Scan for the cell matching the given text and deliver its (X, Y) coordinate at center. 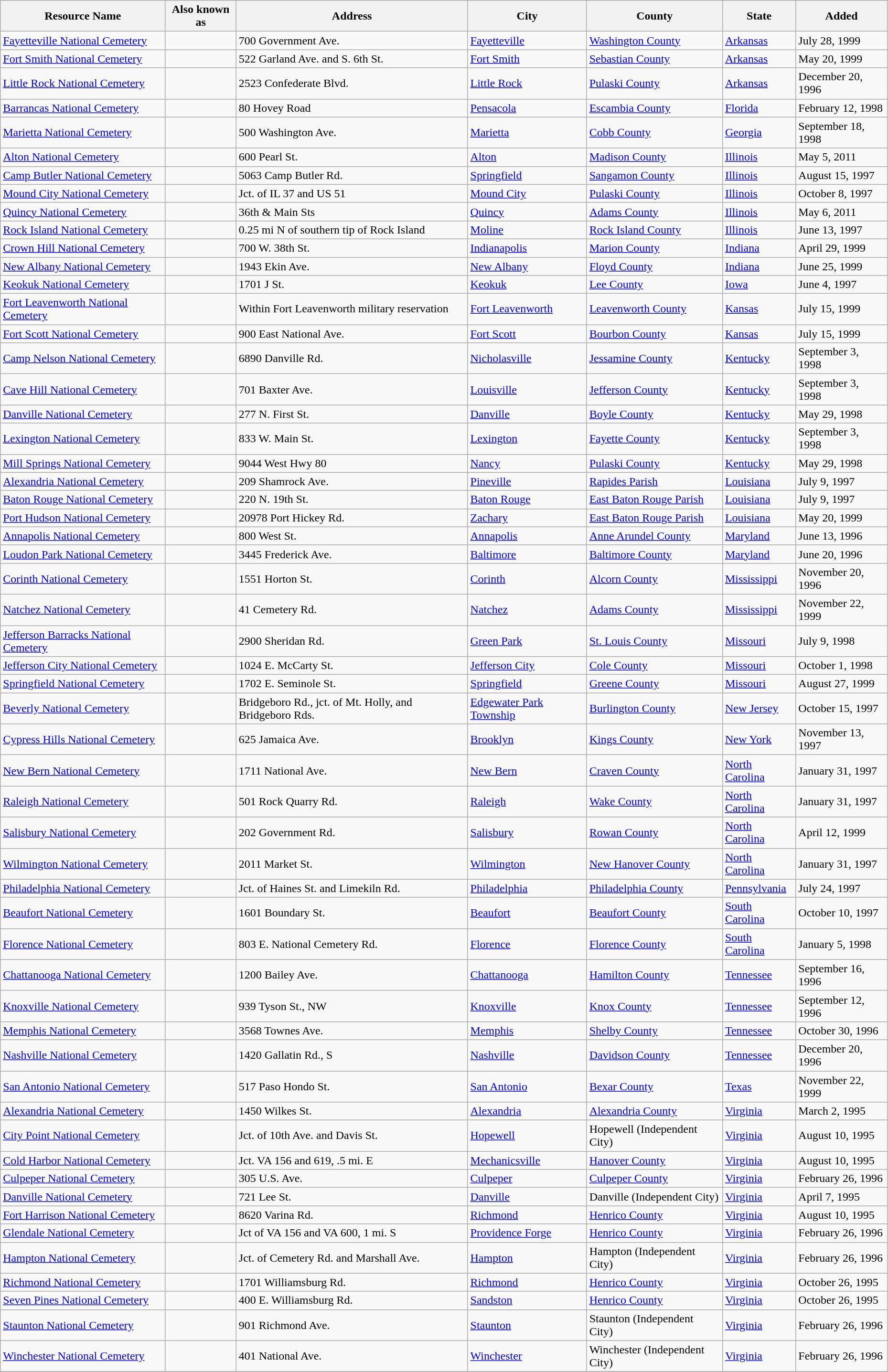
June 20, 1996 (842, 554)
Alton (527, 157)
Bridgeboro Rd., jct. of Mt. Holly, and Bridgeboro Rds. (352, 709)
209 Shamrock Ave. (352, 481)
Port Hudson National Cemetery (83, 518)
Natchez (527, 609)
1701 Williamsburg Rd. (352, 1282)
500 Washington Ave. (352, 133)
1601 Boundary St. (352, 913)
June 4, 1997 (842, 285)
Quincy (527, 212)
September 16, 1996 (842, 975)
600 Pearl St. (352, 157)
1711 National Ave. (352, 771)
Culpeper (527, 1179)
Lexington National Cemetery (83, 438)
Green Park (527, 641)
March 2, 1995 (842, 1111)
Beaufort National Cemetery (83, 913)
Quincy National Cemetery (83, 212)
Mechanicsville (527, 1160)
Winchester National Cemetery (83, 1356)
Knoxville National Cemetery (83, 1006)
6890 Danville Rd. (352, 358)
Rock Island County (654, 230)
900 East National Ave. (352, 334)
September 12, 1996 (842, 1006)
Jct. of Haines St. and Limekiln Rd. (352, 888)
Louisville (527, 390)
Fayetteville National Cemetery (83, 41)
Corinth (527, 579)
November 20, 1996 (842, 579)
Philadelphia National Cemetery (83, 888)
700 W. 38th St. (352, 248)
Bexar County (654, 1086)
Glendale National Cemetery (83, 1233)
Mound City National Cemetery (83, 193)
July 28, 1999 (842, 41)
Salisbury (527, 833)
Lexington (527, 438)
City Point National Cemetery (83, 1136)
Craven County (654, 771)
8620 Varina Rd. (352, 1215)
Hampton (Independent City) (654, 1258)
Jct of VA 156 and VA 600, 1 mi. S (352, 1233)
Barrancas National Cemetery (83, 108)
1420 Gallatin Rd., S (352, 1055)
Seven Pines National Cemetery (83, 1300)
Burlington County (654, 709)
Fayetteville (527, 41)
Staunton National Cemetery (83, 1325)
January 5, 1998 (842, 944)
New Albany (527, 266)
41 Cemetery Rd. (352, 609)
Raleigh (527, 801)
Washington County (654, 41)
Staunton (Independent City) (654, 1325)
277 N. First St. (352, 414)
305 U.S. Ave. (352, 1179)
Texas (759, 1086)
April 7, 1995 (842, 1197)
State (759, 16)
Hamilton County (654, 975)
Beaufort County (654, 913)
Hanover County (654, 1160)
939 Tyson St., NW (352, 1006)
San Antonio (527, 1086)
Staunton (527, 1325)
Camp Nelson National Cemetery (83, 358)
Annapolis (527, 536)
1551 Horton St. (352, 579)
Baltimore County (654, 554)
Fort Leavenworth (527, 309)
Philadelphia (527, 888)
Baton Rouge (527, 500)
Fort Smith National Cemetery (83, 59)
Cold Harbor National Cemetery (83, 1160)
833 W. Main St. (352, 438)
Cole County (654, 666)
2011 Market St. (352, 863)
Moline (527, 230)
721 Lee St. (352, 1197)
Pennsylvania (759, 888)
May 5, 2011 (842, 157)
Kings County (654, 739)
Jefferson County (654, 390)
Salisbury National Cemetery (83, 833)
Bourbon County (654, 334)
522 Garland Ave. and S. 6th St. (352, 59)
3568 Townes Ave. (352, 1031)
Zachary (527, 518)
1702 E. Seminole St. (352, 684)
Iowa (759, 285)
August 15, 1997 (842, 175)
Madison County (654, 157)
New York (759, 739)
October 1, 1998 (842, 666)
36th & Main Sts (352, 212)
New Hanover County (654, 863)
2900 Sheridan Rd. (352, 641)
October 30, 1996 (842, 1031)
9044 West Hwy 80 (352, 463)
701 Baxter Ave. (352, 390)
Mill Springs National Cemetery (83, 463)
Wilmington National Cemetery (83, 863)
Rock Island National Cemetery (83, 230)
County (654, 16)
Providence Forge (527, 1233)
Escambia County (654, 108)
October 15, 1997 (842, 709)
Lee County (654, 285)
Culpeper National Cemetery (83, 1179)
Wilmington (527, 863)
Winchester (527, 1356)
700 Government Ave. (352, 41)
Pensacola (527, 108)
June 25, 1999 (842, 266)
1024 E. McCarty St. (352, 666)
Richmond National Cemetery (83, 1282)
Boyle County (654, 414)
October 8, 1997 (842, 193)
400 E. Williamsburg Rd. (352, 1300)
Anne Arundel County (654, 536)
September 18, 1998 (842, 133)
Hopewell (527, 1136)
Loudon Park National Cemetery (83, 554)
Marion County (654, 248)
Jefferson City (527, 666)
Florence County (654, 944)
St. Louis County (654, 641)
Added (842, 16)
City (527, 16)
Florence (527, 944)
Hampton National Cemetery (83, 1258)
Baton Rouge National Cemetery (83, 500)
Hampton (527, 1258)
Alexandria County (654, 1111)
June 13, 1996 (842, 536)
Sandston (527, 1300)
November 13, 1997 (842, 739)
Jefferson Barracks National Cemetery (83, 641)
Cobb County (654, 133)
Address (352, 16)
Fayette County (654, 438)
20978 Port Hickey Rd. (352, 518)
New Bern (527, 771)
Edgewater Park Township (527, 709)
April 29, 1999 (842, 248)
Alcorn County (654, 579)
Natchez National Cemetery (83, 609)
Cave Hill National Cemetery (83, 390)
Leavenworth County (654, 309)
Raleigh National Cemetery (83, 801)
Knoxville (527, 1006)
Shelby County (654, 1031)
Annapolis National Cemetery (83, 536)
Brooklyn (527, 739)
July 24, 1997 (842, 888)
New Albany National Cemetery (83, 266)
Danville (Independent City) (654, 1197)
Pineville (527, 481)
Floyd County (654, 266)
Beverly National Cemetery (83, 709)
Little Rock (527, 83)
Philadelphia County (654, 888)
Nancy (527, 463)
Mound City (527, 193)
Jessamine County (654, 358)
Sangamon County (654, 175)
Jct. of Cemetery Rd. and Marshall Ave. (352, 1258)
Keokuk National Cemetery (83, 285)
Memphis National Cemetery (83, 1031)
Florida (759, 108)
901 Richmond Ave. (352, 1325)
Jct. of 10th Ave. and Davis St. (352, 1136)
July 9, 1998 (842, 641)
Chattanooga (527, 975)
Florence National Cemetery (83, 944)
625 Jamaica Ave. (352, 739)
2523 Confederate Blvd. (352, 83)
1943 Ekin Ave. (352, 266)
803 E. National Cemetery Rd. (352, 944)
Hopewell (Independent City) (654, 1136)
Fort Smith (527, 59)
Within Fort Leavenworth military reservation (352, 309)
Fort Scott National Cemetery (83, 334)
Camp Butler National Cemetery (83, 175)
Rowan County (654, 833)
Sebastian County (654, 59)
Winchester (Independent City) (654, 1356)
Nashville National Cemetery (83, 1055)
800 West St. (352, 536)
3445 Frederick Ave. (352, 554)
220 N. 19th St. (352, 500)
Alexandria (527, 1111)
Jct. VA 156 and 619, .5 mi. E (352, 1160)
401 National Ave. (352, 1356)
0.25 mi N of southern tip of Rock Island (352, 230)
May 6, 2011 (842, 212)
1450 Wilkes St. (352, 1111)
202 Government Rd. (352, 833)
1200 Bailey Ave. (352, 975)
Keokuk (527, 285)
San Antonio National Cemetery (83, 1086)
Davidson County (654, 1055)
Baltimore (527, 554)
Jct. of IL 37 and US 51 (352, 193)
Culpeper County (654, 1179)
Rapides Parish (654, 481)
Chattanooga National Cemetery (83, 975)
August 27, 1999 (842, 684)
Fort Leavenworth National Cemetery (83, 309)
Crown Hill National Cemetery (83, 248)
Alton National Cemetery (83, 157)
80 Hovey Road (352, 108)
501 Rock Quarry Rd. (352, 801)
Fort Scott (527, 334)
Resource Name (83, 16)
Springfield National Cemetery (83, 684)
5063 Camp Butler Rd. (352, 175)
Georgia (759, 133)
517 Paso Hondo St. (352, 1086)
April 12, 1999 (842, 833)
1701 J St. (352, 285)
Little Rock National Cemetery (83, 83)
October 10, 1997 (842, 913)
New Jersey (759, 709)
Jefferson City National Cemetery (83, 666)
Also known as (201, 16)
Wake County (654, 801)
February 12, 1998 (842, 108)
Indianapolis (527, 248)
Nashville (527, 1055)
Fort Harrison National Cemetery (83, 1215)
Corinth National Cemetery (83, 579)
Beaufort (527, 913)
Cypress Hills National Cemetery (83, 739)
New Bern National Cemetery (83, 771)
June 13, 1997 (842, 230)
Knox County (654, 1006)
Memphis (527, 1031)
Nicholasville (527, 358)
Marietta National Cemetery (83, 133)
Greene County (654, 684)
Marietta (527, 133)
